Pinpoint the cell where the given text exists, returning its [x, y] midpoint coordinate. 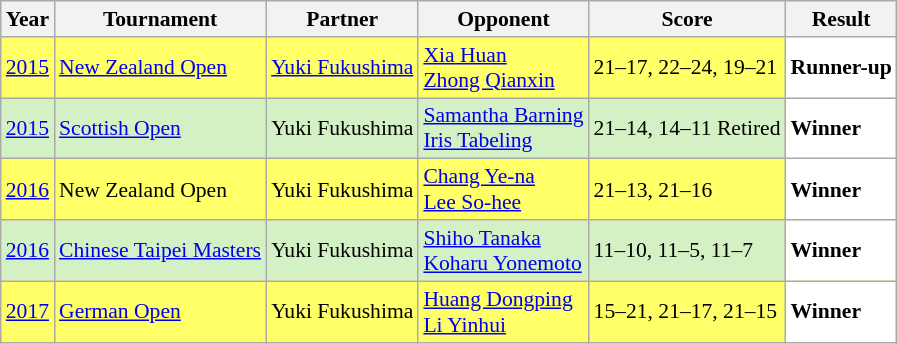
Partner [342, 19]
Opponent [503, 19]
Chinese Taipei Masters [160, 250]
Shiho Tanaka Koharu Yonemoto [503, 250]
Huang Dongping Li Yinhui [503, 312]
21–13, 21–16 [688, 190]
21–17, 22–24, 19–21 [688, 68]
German Open [160, 312]
21–14, 14–11 Retired [688, 128]
2017 [28, 312]
Runner-up [842, 68]
Tournament [160, 19]
Result [842, 19]
Year [28, 19]
11–10, 11–5, 11–7 [688, 250]
Chang Ye-na Lee So-hee [503, 190]
Score [688, 19]
15–21, 21–17, 21–15 [688, 312]
Xia Huan Zhong Qianxin [503, 68]
Scottish Open [160, 128]
Samantha Barning Iris Tabeling [503, 128]
